Return the (X, Y) coordinate for the center point of the cell that contains the specified text.  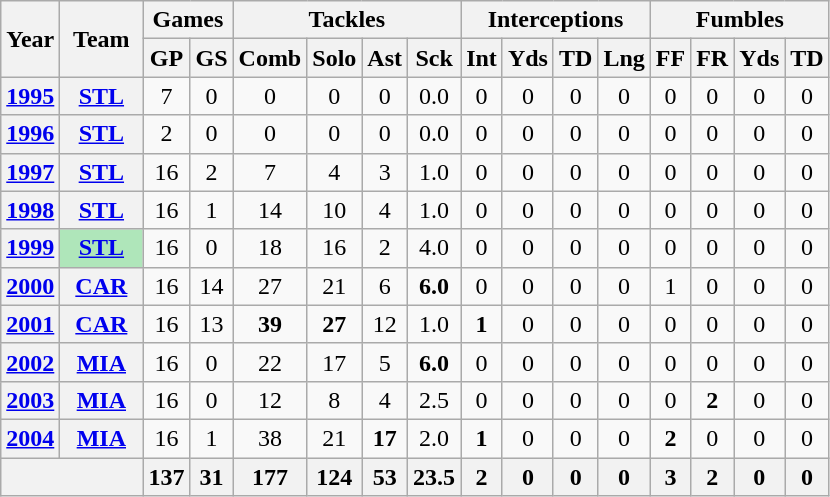
1995 (30, 96)
Int (482, 58)
Solo (334, 58)
38 (270, 438)
Ast (385, 58)
2.5 (434, 400)
2.0 (434, 438)
22 (270, 362)
2000 (30, 286)
177 (270, 477)
Comb (270, 58)
31 (212, 477)
Lng (624, 58)
Games (188, 20)
8 (334, 400)
1998 (30, 210)
Sck (434, 58)
13 (212, 324)
1996 (30, 134)
5 (385, 362)
1997 (30, 172)
Year (30, 39)
1999 (30, 248)
53 (385, 477)
2002 (30, 362)
124 (334, 477)
2004 (30, 438)
6 (385, 286)
4.0 (434, 248)
GP (166, 58)
Fumbles (740, 20)
18 (270, 248)
23.5 (434, 477)
Team (102, 39)
FR (712, 58)
39 (270, 324)
Tackles (347, 20)
GS (212, 58)
2001 (30, 324)
FF (670, 58)
10 (334, 210)
2003 (30, 400)
137 (166, 477)
Interceptions (556, 20)
